Pinpoint the cell where the given text exists, returning its [X, Y] midpoint coordinate. 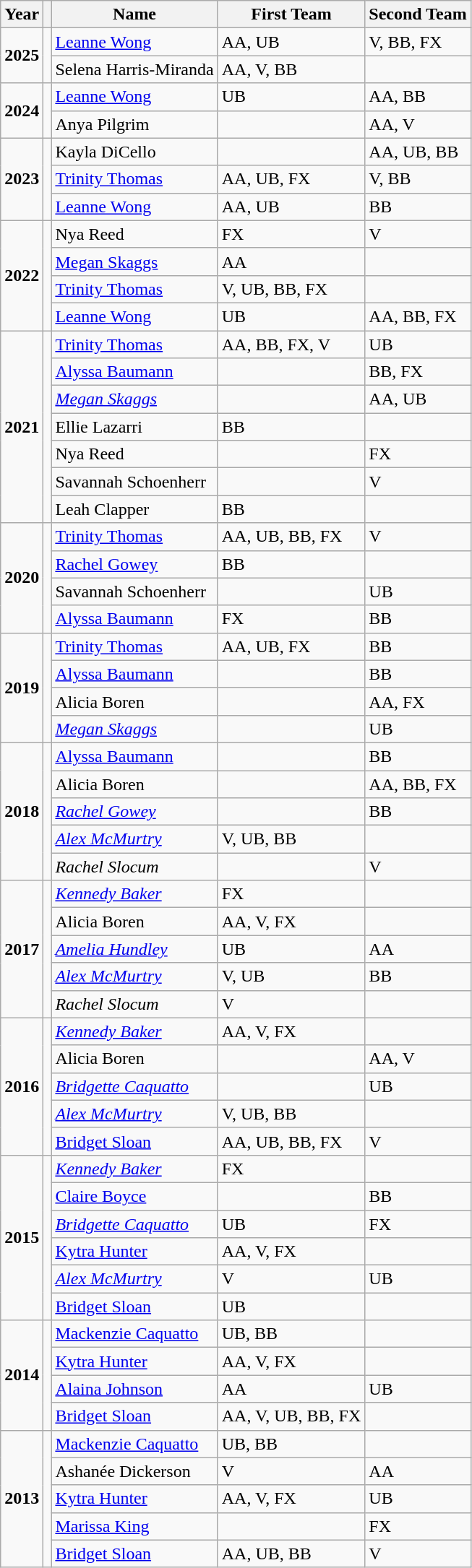
Name [134, 14]
2013 [22, 1499]
Amelia Hundley [134, 949]
2024 [22, 111]
V, BB [418, 179]
Leah Clapper [134, 509]
2019 [22, 688]
2016 [22, 1086]
2017 [22, 949]
BB, FX [418, 372]
2022 [22, 275]
Second Team [418, 14]
2014 [22, 1375]
V, UB, BB, FX [291, 289]
First Team [291, 14]
Kayla DiCello [134, 152]
AA, V, UB, BB, FX [291, 1416]
AA, BB, FX, V [291, 345]
Ashanée Dickerson [134, 1471]
AA, FX [418, 701]
2020 [22, 578]
2025 [22, 56]
Ellie Lazarri [134, 427]
2018 [22, 811]
2021 [22, 427]
Year [22, 14]
Anya Pilgrim [134, 124]
V, UB [291, 976]
2023 [22, 179]
Marissa King [134, 1526]
AA, V, BB [291, 69]
V, BB, FX [418, 42]
Selena Harris-Miranda [134, 69]
Claire Boyce [134, 1196]
AA, BB [418, 97]
2015 [22, 1237]
Alaina Johnson [134, 1389]
